Capture the cell that displays the provided text and extract its [x, y] central coordinate. 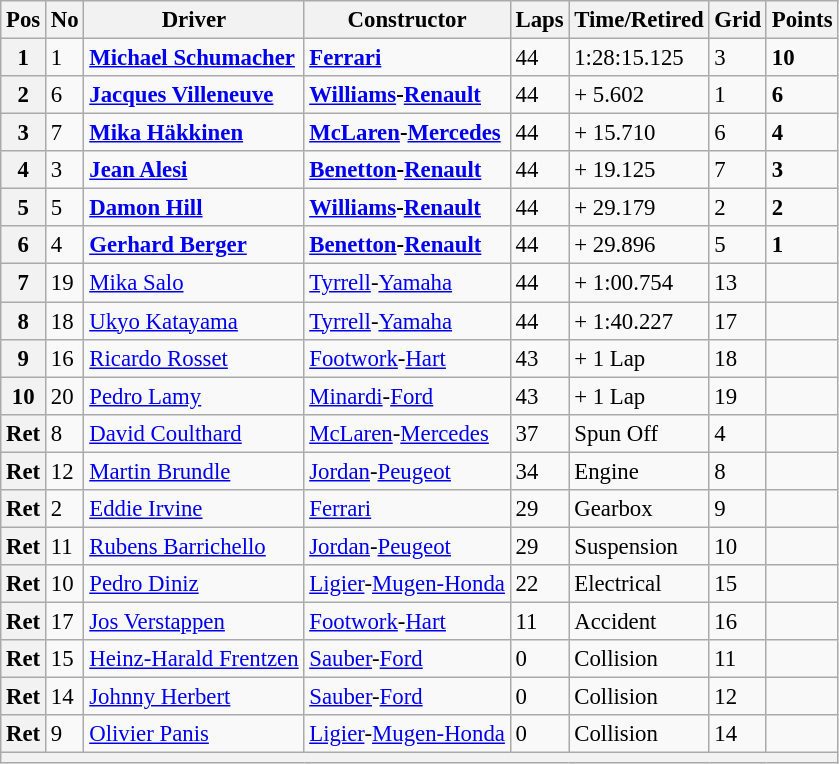
Laps [540, 20]
Points [802, 20]
Pedro Lamy [194, 396]
Jean Alesi [194, 170]
+ 5.602 [639, 95]
20 [65, 396]
Time/Retired [639, 20]
1:28:15.125 [639, 58]
Mika Häkkinen [194, 133]
Ukyo Katayama [194, 321]
Jos Verstappen [194, 621]
Eddie Irvine [194, 509]
Suspension [639, 546]
Gearbox [639, 509]
37 [540, 433]
Electrical [639, 584]
+ 19.125 [639, 170]
Michael Schumacher [194, 58]
Spun Off [639, 433]
Pedro Diniz [194, 584]
Mika Salo [194, 283]
Driver [194, 20]
+ 15.710 [639, 133]
David Coulthard [194, 433]
Rubens Barrichello [194, 546]
+ 1:40.227 [639, 321]
Ricardo Rosset [194, 358]
+ 29.896 [639, 245]
Gerhard Berger [194, 245]
22 [540, 584]
Johnny Herbert [194, 697]
No [65, 20]
Pos [24, 20]
Minardi-Ford [407, 396]
Constructor [407, 20]
Jacques Villeneuve [194, 95]
Accident [639, 621]
Martin Brundle [194, 471]
Olivier Panis [194, 734]
Damon Hill [194, 208]
34 [540, 471]
Grid [738, 20]
Engine [639, 471]
13 [738, 283]
+ 29.179 [639, 208]
+ 1:00.754 [639, 283]
Heinz-Harald Frentzen [194, 659]
